Return the [X, Y] coordinate for the center point of the cell that contains the specified text.  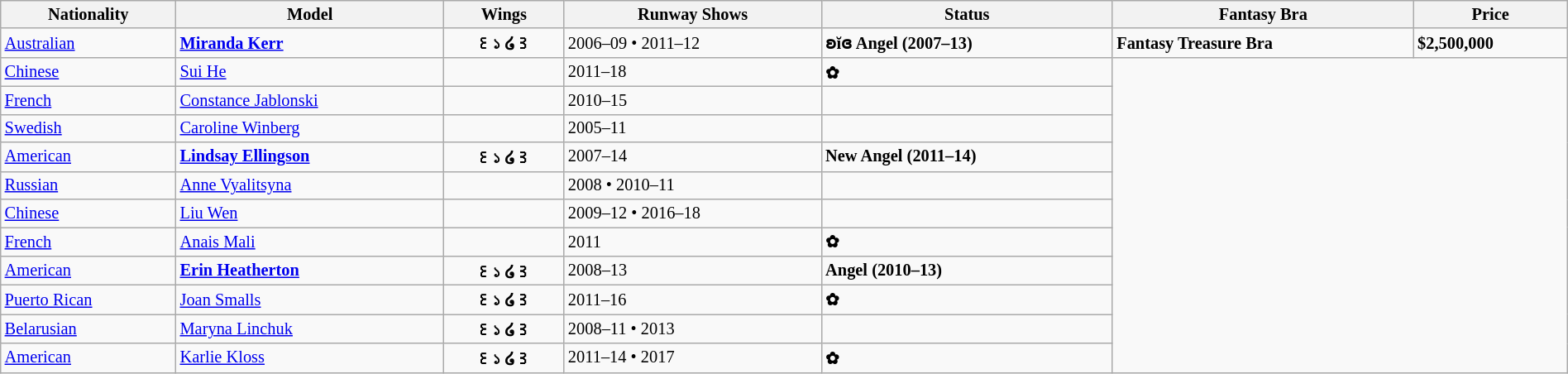
Caroline Winberg [310, 128]
Status [967, 14]
Russian [88, 185]
Wings [504, 14]
Nationality [88, 14]
2009–12 • 2016–18 [693, 213]
2008–11 • 2013 [693, 329]
New Angel (2011–14) [967, 157]
Fantasy Treasure Bra [1263, 43]
Angel (2010–13) [967, 270]
Constance Jablonski [310, 100]
2005–11 [693, 128]
Anne Vyalitsyna [310, 185]
2008–13 [693, 270]
Maryna Linchuk [310, 329]
Belarusian [88, 329]
2011–14 • 2017 [693, 357]
ʚĭɞ Angel (2007–13) [967, 43]
Lindsay Ellingson [310, 157]
Joan Smalls [310, 300]
Karlie Kloss [310, 357]
2011–16 [693, 300]
2011–18 [693, 71]
Sui He [310, 71]
Anais Mali [310, 242]
Fantasy Bra [1263, 14]
Australian [88, 43]
Model [310, 14]
Price [1490, 14]
2008 • 2010–11 [693, 185]
Erin Heatherton [310, 270]
2006–09 • 2011–12 [693, 43]
Liu Wen [310, 213]
$2,500,000 [1490, 43]
Puerto Rican [88, 300]
2007–14 [693, 157]
Runway Shows [693, 14]
Swedish [88, 128]
2011 [693, 242]
Miranda Kerr [310, 43]
2010–15 [693, 100]
